Capture the cell that displays the provided text and extract its [X, Y] central coordinate. 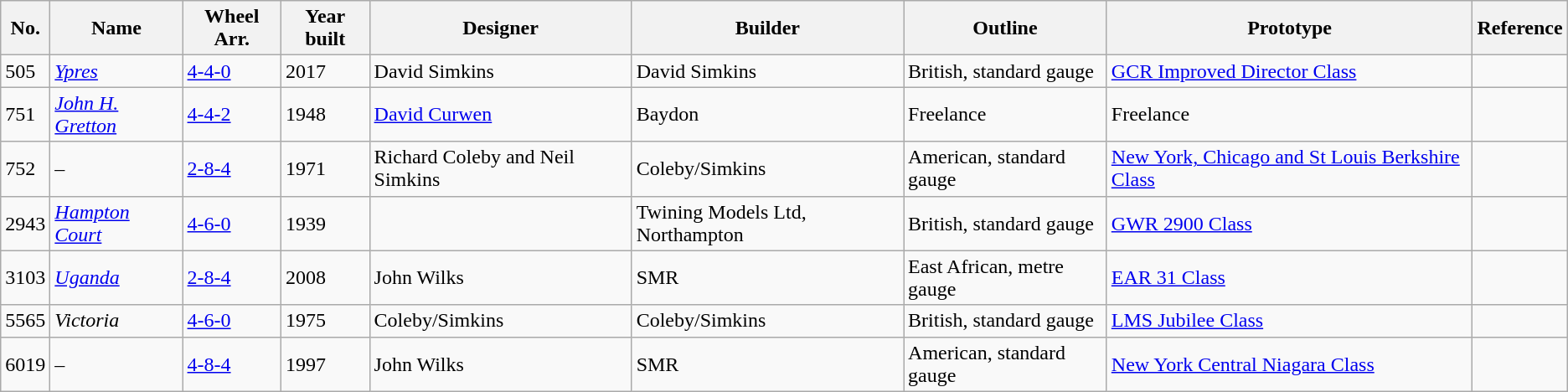
Reference [1519, 28]
Uganda [116, 278]
752 [25, 169]
4-4-2 [231, 114]
Outline [1005, 28]
Name [116, 28]
New York, Chicago and St Louis Berkshire Class [1290, 169]
Twining Models Ltd, Northampton [767, 223]
751 [25, 114]
1971 [325, 169]
EAR 31 Class [1290, 278]
1939 [325, 223]
4-8-4 [231, 364]
1975 [325, 321]
John H. Gretton [116, 114]
505 [25, 71]
Builder [767, 28]
Richard Coleby and Neil Simkins [501, 169]
Designer [501, 28]
2943 [25, 223]
5565 [25, 321]
Victoria [116, 321]
East African, metre gauge [1005, 278]
No. [25, 28]
LMS Jubilee Class [1290, 321]
1997 [325, 364]
2008 [325, 278]
Ypres [116, 71]
David Curwen [501, 114]
1948 [325, 114]
Wheel Arr. [231, 28]
Prototype [1290, 28]
Year built [325, 28]
GCR Improved Director Class [1290, 71]
New York Central Niagara Class [1290, 364]
3103 [25, 278]
Baydon [767, 114]
4-4-0 [231, 71]
2017 [325, 71]
6019 [25, 364]
GWR 2900 Class [1290, 223]
Hampton Court [116, 223]
